Determine the [X, Y] coordinate at the center of the cell enclosing the given text.  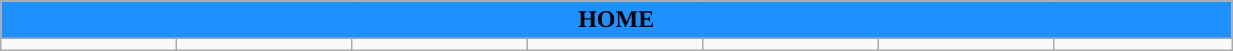
HOME [616, 20]
